For the text-containing cell, return its midpoint in [X, Y] coordinate format. 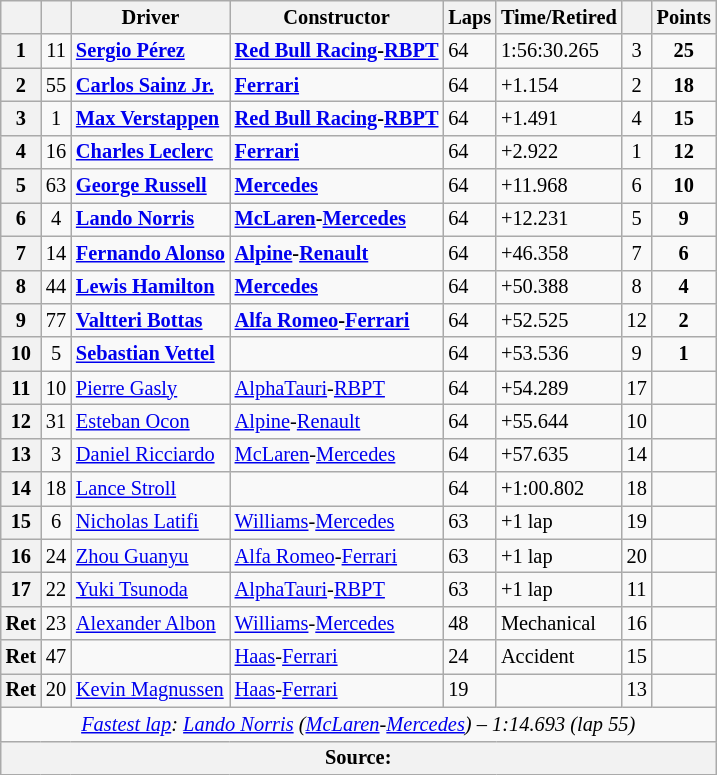
Nicholas Latifi [150, 522]
+54.289 [559, 388]
25 [684, 51]
Yuki Tsunoda [150, 589]
55 [56, 85]
+52.525 [559, 320]
Lance Stroll [150, 489]
+55.644 [559, 421]
48 [470, 623]
Driver [150, 17]
47 [56, 657]
Mechanical [559, 623]
Alexander Albon [150, 623]
Lewis Hamilton [150, 287]
Carlos Sainz Jr. [150, 85]
+1:00.802 [559, 489]
Pierre Gasly [150, 388]
Valtteri Bottas [150, 320]
Accident [559, 657]
+12.231 [559, 219]
1:56:30.265 [559, 51]
Daniel Ricciardo [150, 455]
+53.536 [559, 354]
Esteban Ocon [150, 421]
Charles Leclerc [150, 152]
Constructor [337, 17]
Laps [470, 17]
Lando Norris [150, 219]
Sergio Pérez [150, 51]
Source: [358, 758]
Time/Retired [559, 17]
Kevin Magnussen [150, 690]
George Russell [150, 186]
23 [56, 623]
Sebastian Vettel [150, 354]
44 [56, 287]
+2.922 [559, 152]
+1.154 [559, 85]
+1.491 [559, 118]
+50.388 [559, 287]
+46.358 [559, 253]
22 [56, 589]
77 [56, 320]
Zhou Guanyu [150, 556]
+57.635 [559, 455]
Points [684, 17]
31 [56, 421]
+11.968 [559, 186]
Fernando Alonso [150, 253]
Max Verstappen [150, 118]
Fastest lap: Lando Norris (McLaren-Mercedes) – 1:14.693 (lap 55) [358, 724]
